Provide the [X, Y] coordinate of the cell's center where the given text is located.  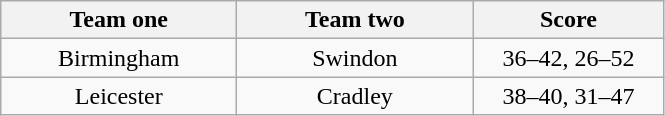
Team one [119, 20]
Leicester [119, 96]
Cradley [355, 96]
Swindon [355, 58]
38–40, 31–47 [568, 96]
Team two [355, 20]
Birmingham [119, 58]
36–42, 26–52 [568, 58]
Score [568, 20]
